From the cell containing the given text, extract its center point as (x, y) coordinate. 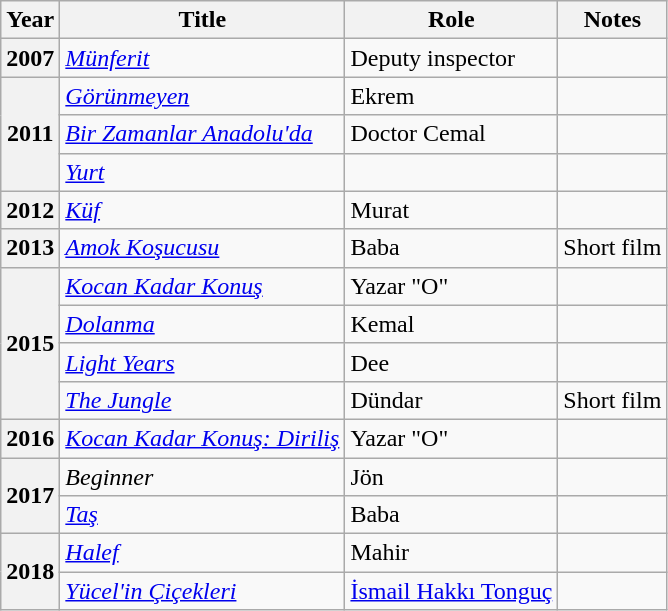
Yücel'in Çiçekleri (202, 591)
Bir Zamanlar Anadolu'da (202, 134)
Doctor Cemal (452, 134)
Mahir (452, 553)
Ekrem (452, 96)
İsmail Hakkı Tonguç (452, 591)
Münferit (202, 58)
Kocan Kadar Konuş: Diriliş (202, 438)
Year (30, 20)
Deputy inspector (452, 58)
Halef (202, 553)
2018 (30, 572)
2012 (30, 210)
Taş (202, 515)
Kemal (452, 324)
2017 (30, 496)
Title (202, 20)
2015 (30, 343)
Jön (452, 477)
2007 (30, 58)
Amok Koşucusu (202, 248)
Kocan Kadar Konuş (202, 286)
2013 (30, 248)
Beginner (202, 477)
Dündar (452, 400)
Light Years (202, 362)
Notes (612, 20)
2011 (30, 134)
2016 (30, 438)
Murat (452, 210)
Role (452, 20)
Küf (202, 210)
The Jungle (202, 400)
Dolanma (202, 324)
Yurt (202, 172)
Görünmeyen (202, 96)
Dee (452, 362)
